Scan for the cell matching the given text and deliver its [x, y] coordinate at center. 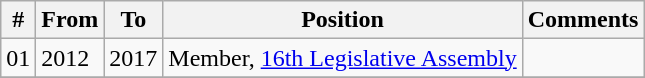
2017 [134, 58]
From [70, 20]
Member, 16th Legislative Assembly [342, 58]
# [18, 20]
Position [342, 20]
01 [18, 58]
Comments [583, 20]
2012 [70, 58]
To [134, 20]
